Detect which cell encompasses the target text, then output its (x, y) center coordinate. 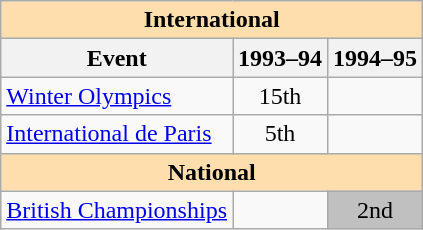
Event (117, 58)
National (212, 172)
5th (280, 134)
2nd (376, 210)
International de Paris (117, 134)
1994–95 (376, 58)
15th (280, 96)
British Championships (117, 210)
1993–94 (280, 58)
Winter Olympics (117, 96)
International (212, 20)
